Return the [x, y] coordinate for the center point of the cell that contains the specified text.  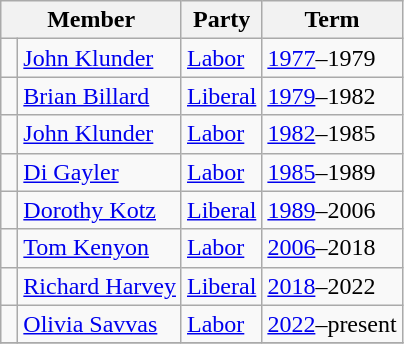
Di Gayler [100, 172]
1989–2006 [332, 210]
1982–1985 [332, 134]
Dorothy Kotz [100, 210]
Olivia Savvas [100, 324]
Tom Kenyon [100, 248]
1985–1989 [332, 172]
Brian Billard [100, 96]
1977–1979 [332, 58]
2006–2018 [332, 248]
2022–present [332, 324]
Term [332, 20]
Richard Harvey [100, 286]
2018–2022 [332, 286]
1979–1982 [332, 96]
Member [92, 20]
Party [221, 20]
